Output the [X, Y] coordinate of the center of the cell containing the given text.  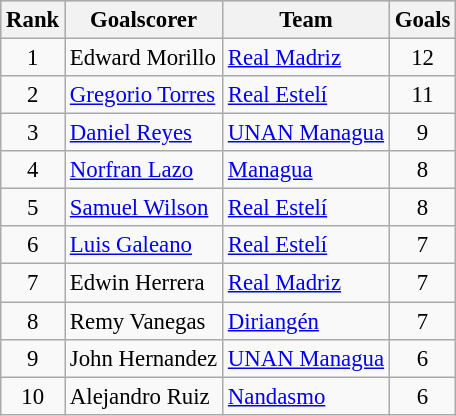
5 [33, 208]
Managua [306, 170]
Remy Vanegas [144, 321]
2 [33, 95]
Nandasmo [306, 396]
Goalscorer [144, 20]
John Hernandez [144, 358]
Team [306, 20]
11 [422, 95]
12 [422, 58]
Goals [422, 20]
Diriangén [306, 321]
Edwin Herrera [144, 283]
3 [33, 133]
Daniel Reyes [144, 133]
4 [33, 170]
Norfran Lazo [144, 170]
Gregorio Torres [144, 95]
Rank [33, 20]
Luis Galeano [144, 245]
10 [33, 396]
Samuel Wilson [144, 208]
Alejandro Ruiz [144, 396]
1 [33, 58]
Edward Morillo [144, 58]
